Extract the (x, y) coordinate from the center of the cell holding the provided text.  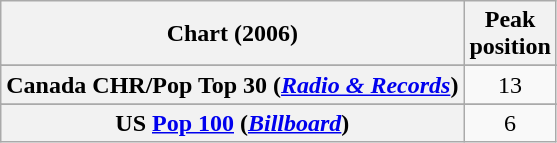
Chart (2006) (232, 34)
Canada CHR/Pop Top 30 (Radio & Records) (232, 85)
6 (510, 123)
US Pop 100 (Billboard) (232, 123)
13 (510, 85)
Peakposition (510, 34)
